Pinpoint the cell where the given text exists, returning its (x, y) midpoint coordinate. 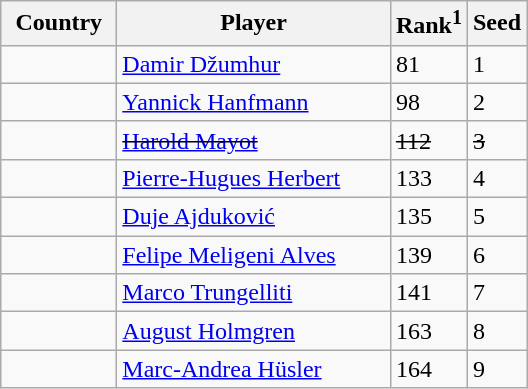
139 (428, 255)
135 (428, 217)
4 (496, 178)
7 (496, 293)
Yannick Hanfmann (254, 102)
81 (428, 64)
3 (496, 140)
2 (496, 102)
5 (496, 217)
112 (428, 140)
163 (428, 331)
9 (496, 369)
Seed (496, 24)
Marco Trungelliti (254, 293)
1 (496, 64)
Harold Mayot (254, 140)
98 (428, 102)
Duje Ajduković (254, 217)
Marc-Andrea Hüsler (254, 369)
August Holmgren (254, 331)
6 (496, 255)
8 (496, 331)
Country (59, 24)
Player (254, 24)
Pierre-Hugues Herbert (254, 178)
164 (428, 369)
141 (428, 293)
Rank1 (428, 24)
Felipe Meligeni Alves (254, 255)
133 (428, 178)
Damir Džumhur (254, 64)
